Pinpoint the cell where the given text exists, returning its (x, y) midpoint coordinate. 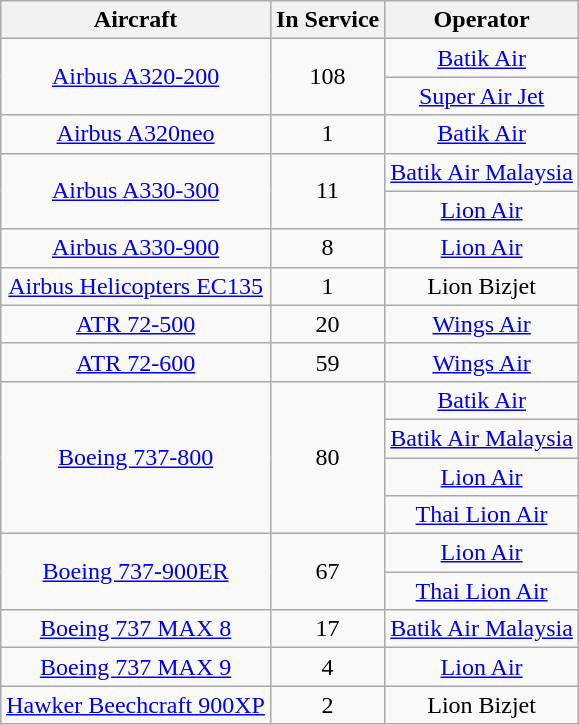
Super Air Jet (482, 96)
59 (327, 362)
Boeing 737 MAX 9 (136, 667)
Airbus A330-900 (136, 248)
Airbus Helicopters EC135 (136, 286)
Boeing 737 MAX 8 (136, 629)
Operator (482, 20)
In Service (327, 20)
108 (327, 77)
17 (327, 629)
11 (327, 191)
Hawker Beechcraft 900XP (136, 705)
ATR 72-500 (136, 324)
20 (327, 324)
Boeing 737-900ER (136, 572)
8 (327, 248)
80 (327, 457)
ATR 72-600 (136, 362)
Airbus A320-200 (136, 77)
2 (327, 705)
Aircraft (136, 20)
67 (327, 572)
Airbus A330-300 (136, 191)
4 (327, 667)
Airbus A320neo (136, 134)
Boeing 737-800 (136, 457)
